Return (X, Y) of the center of cell containing provided text 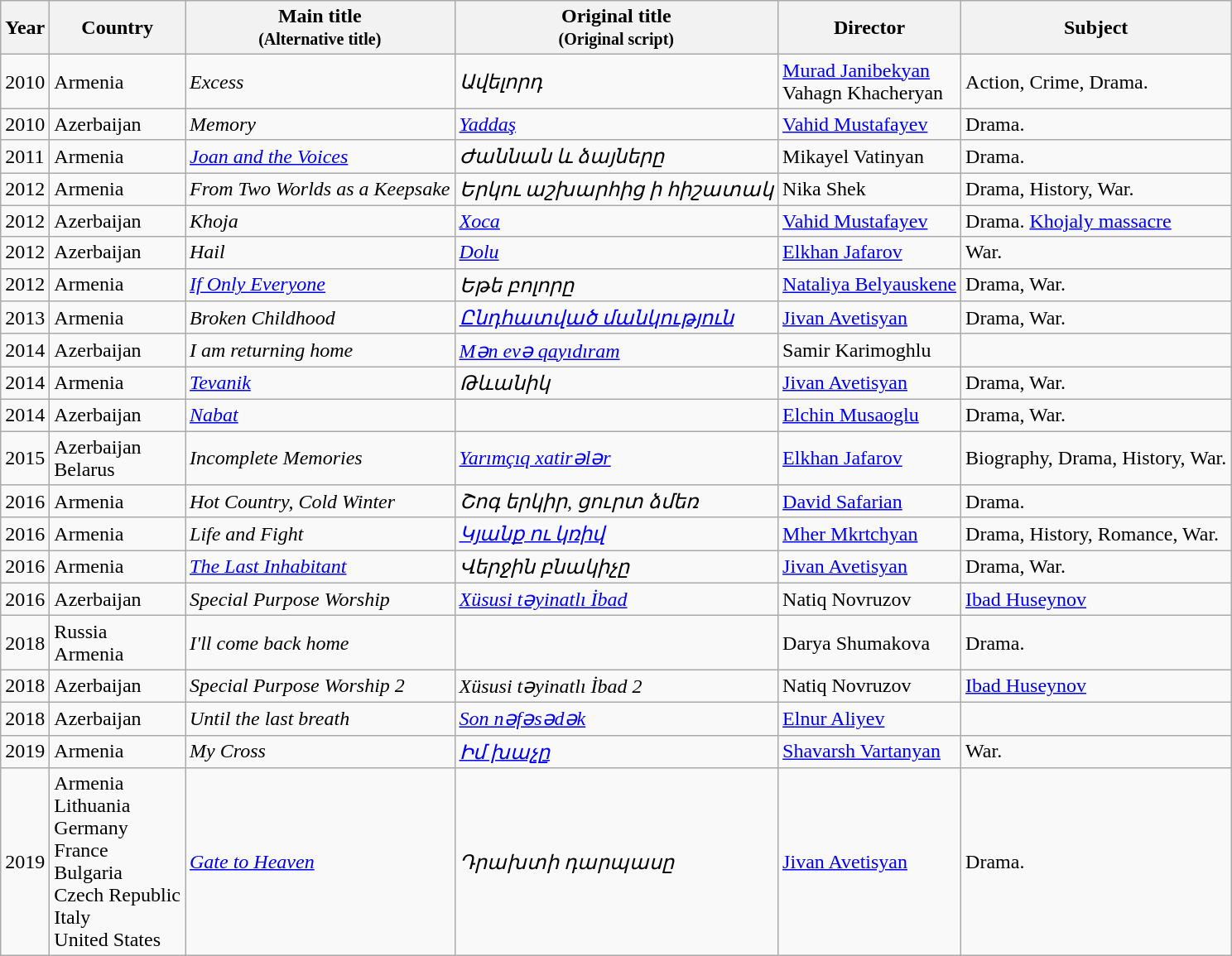
If Only Everyone (320, 285)
Memory (320, 124)
Joan and the Voices (320, 156)
Main title(Alternative title) (320, 28)
Երկու աշխարհից ի հիշատակ (616, 189)
Եթե բոլորը (616, 285)
2011 (25, 156)
2013 (25, 318)
Mən evə qayıdıram (616, 350)
Yaddaş (616, 124)
I'll come back home (320, 642)
Action, Crime, Drama. (1096, 81)
Nabat (320, 415)
Excess (320, 81)
Շոգ երկիր, ցուրտ ձմեռ (616, 502)
Darya Shumakova (869, 642)
Drama. Khojaly massacre (1096, 221)
Ժաննան և ձայները (616, 156)
Ընդհատված մանկություն (616, 318)
Original title(Original script) (616, 28)
Tevanik (320, 383)
Director (869, 28)
Վերջին բնակիչը (616, 567)
Until the last breath (320, 718)
Incomplete Memories (320, 457)
Murad JanibekyanVahagn Khacheryan (869, 81)
From Two Worlds as a Keepsake (320, 189)
Country (118, 28)
Drama, History, Romance, War. (1096, 534)
Special Purpose Worship 2 (320, 686)
Mher Mkrtchyan (869, 534)
Khoja (320, 221)
Կյանք ու կռիվ (616, 534)
Gate to Heaven (320, 862)
Yarımçıq xatirələr (616, 457)
Hail (320, 252)
Ավելորդ (616, 81)
Թևանիկ (616, 383)
Xoca (616, 221)
Life and Fight (320, 534)
Nataliya Belyauskene (869, 285)
Year (25, 28)
Samir Karimoghlu (869, 350)
Biography, Drama, History, War. (1096, 457)
Nika Shek (869, 189)
Subject (1096, 28)
My Cross (320, 752)
Son nəfəsədək (616, 718)
Dolu (616, 252)
ArmeniaLithuaniaGermanyFranceBulgariaCzech RepublicItalyUnited States (118, 862)
Special Purpose Worship (320, 599)
Xüsusi təyinatlı İbad (616, 599)
Mikayel Vatinyan (869, 156)
2015 (25, 457)
Իմ խաչը (616, 752)
The Last Inhabitant (320, 567)
Xüsusi təyinatlı İbad 2 (616, 686)
I am returning home (320, 350)
RussiaArmenia (118, 642)
Elchin Musaoglu (869, 415)
Broken Childhood (320, 318)
Hot Country, Cold Winter (320, 502)
Դրախտի դարպասը (616, 862)
AzerbaijanBelarus (118, 457)
Drama, History, War. (1096, 189)
David Safarian (869, 502)
Elnur Aliyev (869, 718)
Shavarsh Vartanyan (869, 752)
